Locate the cell with the specified text and output its [x, y] center coordinate. 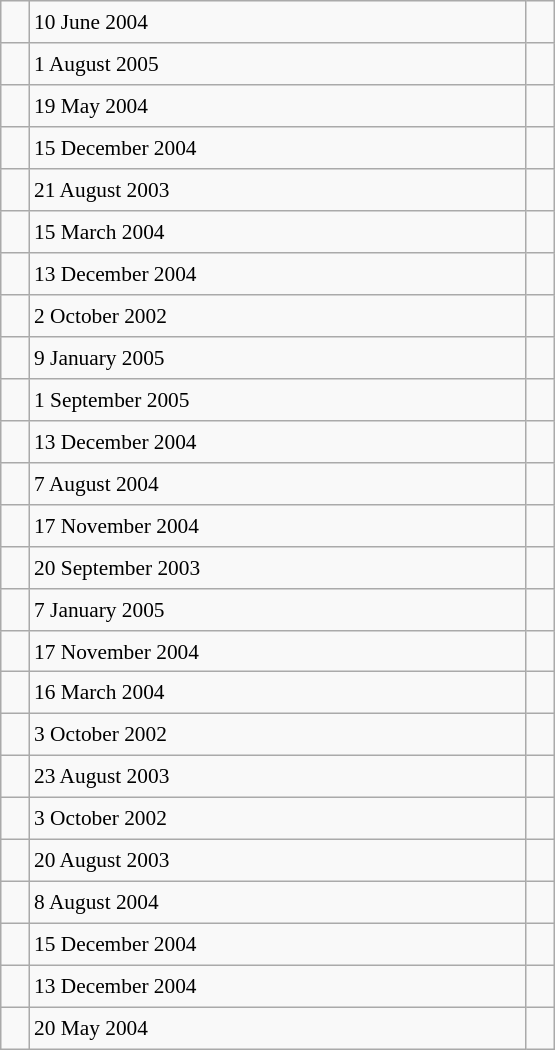
1 September 2005 [278, 399]
23 August 2003 [278, 777]
19 May 2004 [278, 106]
9 January 2005 [278, 358]
20 May 2004 [278, 1028]
7 August 2004 [278, 483]
7 January 2005 [278, 609]
16 March 2004 [278, 693]
20 August 2003 [278, 861]
1 August 2005 [278, 64]
21 August 2003 [278, 190]
10 June 2004 [278, 22]
20 September 2003 [278, 567]
2 October 2002 [278, 316]
8 August 2004 [278, 903]
15 March 2004 [278, 232]
